Find where the given text appears and provide that cell's center as (X, Y) coordinate. 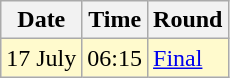
Date (42, 20)
Round (188, 20)
17 July (42, 58)
Time (115, 20)
Final (188, 58)
06:15 (115, 58)
